Scan for the cell matching the given text and deliver its [x, y] coordinate at center. 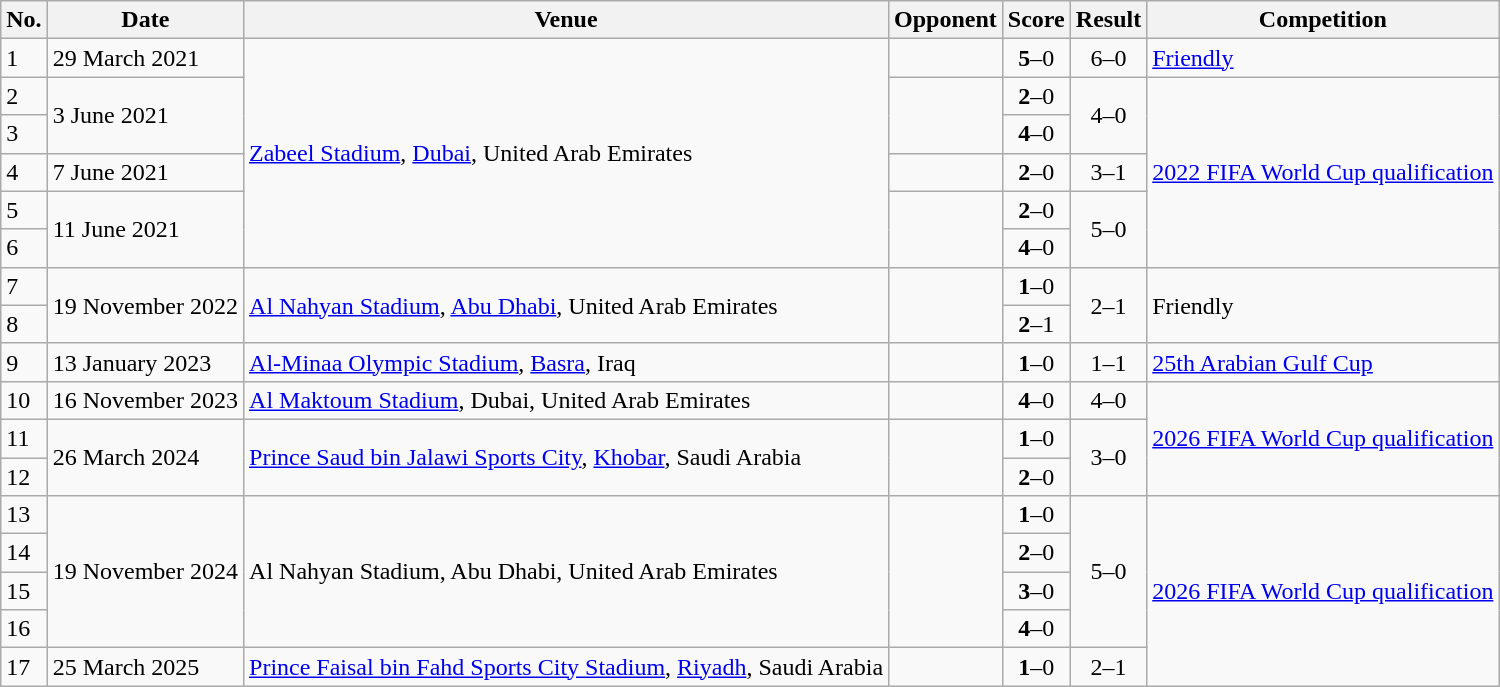
12 [24, 477]
7 [24, 286]
2022 FIFA World Cup qualification [1323, 172]
3–1 [1108, 172]
5 [24, 210]
6 [24, 248]
16 November 2023 [145, 400]
Venue [566, 20]
Prince Saud bin Jalawi Sports City, Khobar, Saudi Arabia [566, 457]
15 [24, 591]
1–1 [1108, 362]
4 [24, 172]
13 January 2023 [145, 362]
2 [24, 96]
29 March 2021 [145, 58]
8 [24, 324]
Score [1036, 20]
Competition [1323, 20]
Prince Faisal bin Fahd Sports City Stadium, Riyadh, Saudi Arabia [566, 667]
3 [24, 134]
11 [24, 438]
10 [24, 400]
9 [24, 362]
14 [24, 553]
Al Maktoum Stadium, Dubai, United Arab Emirates [566, 400]
26 March 2024 [145, 457]
Zabeel Stadium, Dubai, United Arab Emirates [566, 153]
25 March 2025 [145, 667]
16 [24, 629]
Opponent [946, 20]
3 June 2021 [145, 115]
Al-Minaa Olympic Stadium, Basra, Iraq [566, 362]
11 June 2021 [145, 229]
25th Arabian Gulf Cup [1323, 362]
17 [24, 667]
7 June 2021 [145, 172]
19 November 2022 [145, 305]
1 [24, 58]
Date [145, 20]
13 [24, 515]
Result [1108, 20]
No. [24, 20]
19 November 2024 [145, 572]
6–0 [1108, 58]
